Locate the cell with the specified text and output its [x, y] center coordinate. 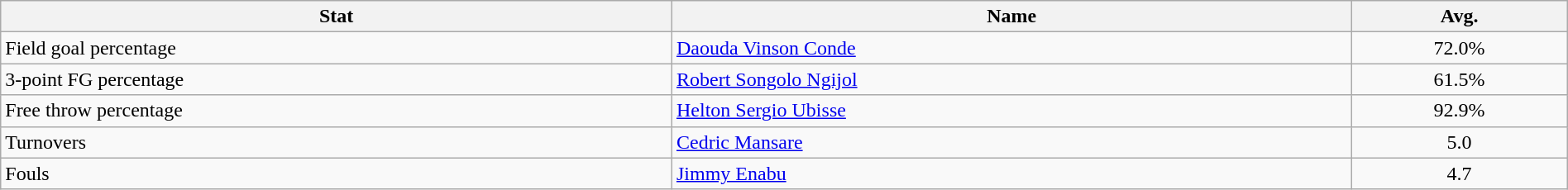
3-point FG percentage [337, 79]
Robert Songolo Ngijol [1011, 79]
Jimmy Enabu [1011, 173]
Avg. [1459, 17]
4.7 [1459, 173]
Cedric Mansare [1011, 142]
5.0 [1459, 142]
Turnovers [337, 142]
61.5% [1459, 79]
Name [1011, 17]
Free throw percentage [337, 111]
Field goal percentage [337, 48]
92.9% [1459, 111]
Fouls [337, 173]
Helton Sergio Ubisse [1011, 111]
Daouda Vinson Conde [1011, 48]
Stat [337, 17]
72.0% [1459, 48]
